Return the [x, y] coordinate for the center point of the cell that contains the specified text.  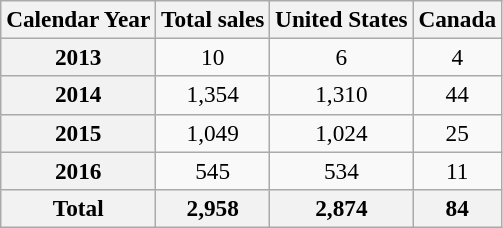
2016 [78, 170]
United States [342, 19]
Total sales [213, 19]
84 [457, 208]
2013 [78, 57]
Total [78, 208]
44 [457, 95]
4 [457, 57]
1,024 [342, 133]
534 [342, 170]
11 [457, 170]
2015 [78, 133]
Calendar Year [78, 19]
1,049 [213, 133]
2,874 [342, 208]
Canada [457, 19]
545 [213, 170]
1,310 [342, 95]
6 [342, 57]
1,354 [213, 95]
2,958 [213, 208]
25 [457, 133]
2014 [78, 95]
10 [213, 57]
